Scan for the cell matching the given text and deliver its [X, Y] coordinate at center. 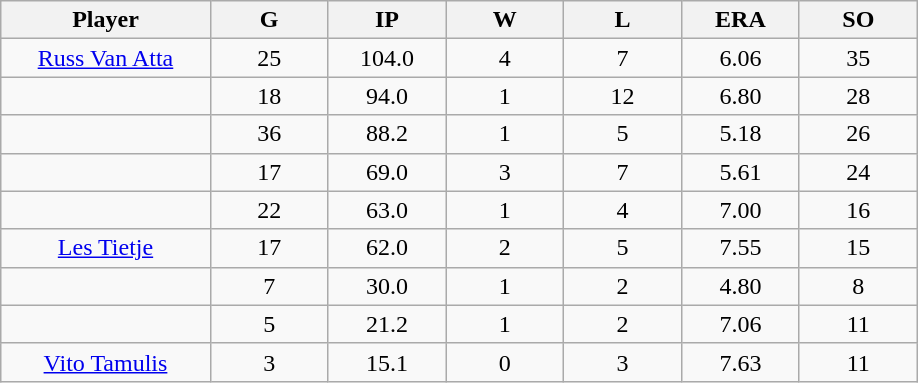
Vito Tamulis [106, 362]
12 [623, 96]
W [505, 20]
7.06 [741, 324]
24 [858, 172]
5.61 [741, 172]
69.0 [387, 172]
SO [858, 20]
7.55 [741, 248]
28 [858, 96]
6.06 [741, 58]
0 [505, 362]
5.18 [741, 134]
4.80 [741, 286]
Player [106, 20]
IP [387, 20]
18 [269, 96]
25 [269, 58]
22 [269, 210]
L [623, 20]
104.0 [387, 58]
8 [858, 286]
94.0 [387, 96]
ERA [741, 20]
26 [858, 134]
30.0 [387, 286]
63.0 [387, 210]
35 [858, 58]
15 [858, 248]
15.1 [387, 362]
21.2 [387, 324]
36 [269, 134]
6.80 [741, 96]
Les Tietje [106, 248]
G [269, 20]
Russ Van Atta [106, 58]
7.63 [741, 362]
7.00 [741, 210]
88.2 [387, 134]
16 [858, 210]
62.0 [387, 248]
